Return (X, Y) of the center of cell containing provided text 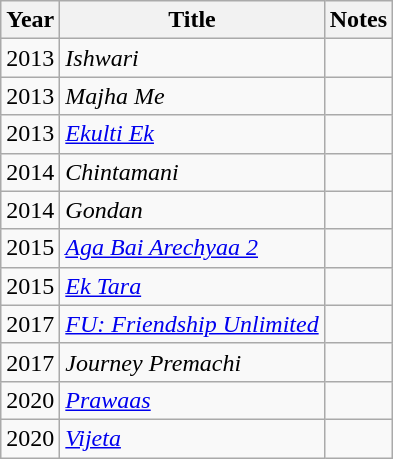
Majha Me (192, 96)
Ek Tara (192, 286)
Notes (358, 20)
Gondan (192, 210)
Journey Premachi (192, 362)
FU: Friendship Unlimited (192, 324)
Aga Bai Arechyaa 2 (192, 248)
Year (30, 20)
Ekulti Ek (192, 134)
Title (192, 20)
Prawaas (192, 400)
Chintamani (192, 172)
Ishwari (192, 58)
Vijeta (192, 438)
